Detect which cell encompasses the target text, then output its (x, y) center coordinate. 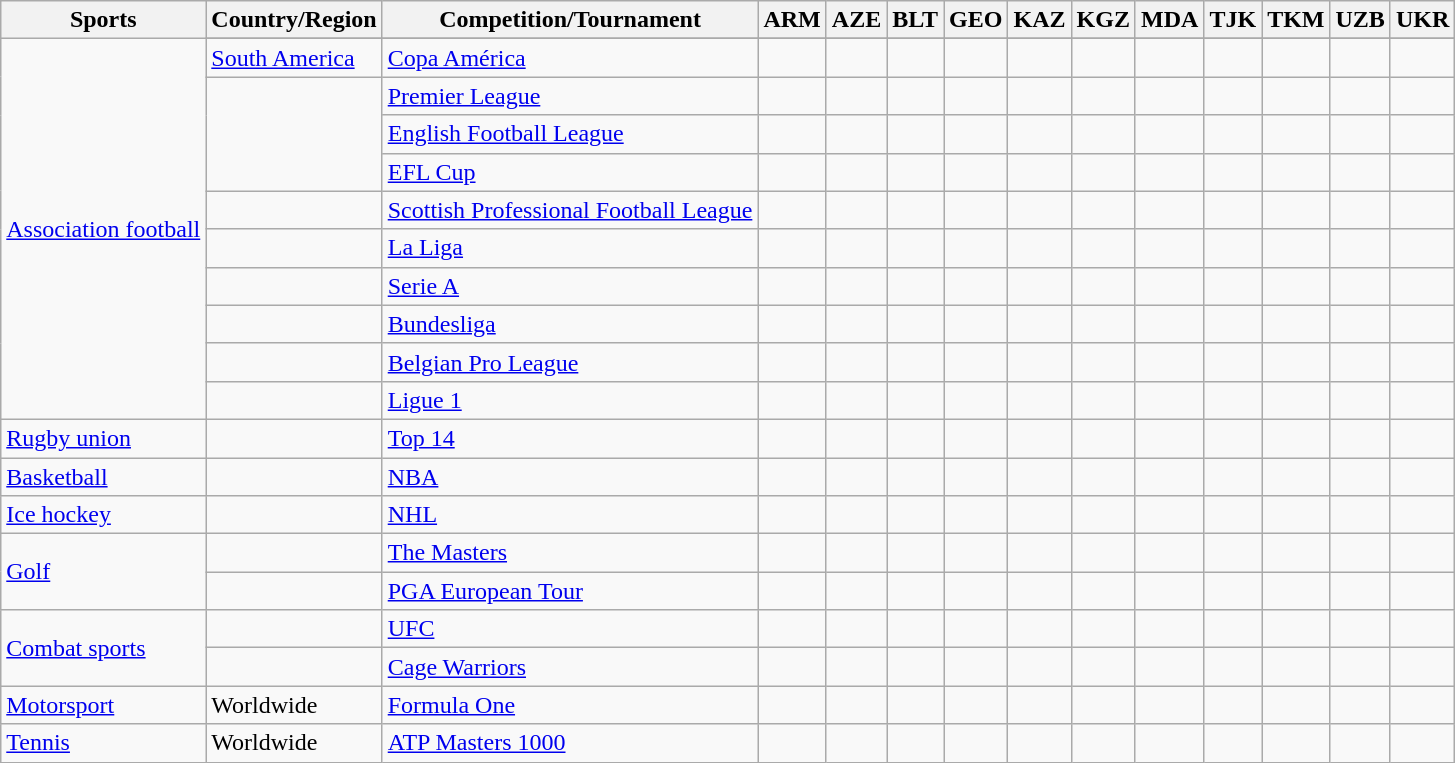
Golf (104, 572)
English Football League (570, 134)
NBA (570, 477)
KAZ (1040, 20)
EFL Cup (570, 172)
TKM (1296, 20)
MDA (1169, 20)
BLT (916, 20)
Competition/Tournament (570, 20)
South America (294, 58)
Serie A (570, 286)
Association football (104, 230)
PGA European Tour (570, 591)
UKR (1422, 20)
Tennis (104, 743)
UFC (570, 629)
Belgian Pro League (570, 362)
Formula One (570, 705)
Rugby union (104, 438)
ARM (792, 20)
Bundesliga (570, 324)
GEO (976, 20)
The Masters (570, 553)
Copa América (570, 58)
Ice hockey (104, 515)
Scottish Professional Football League (570, 210)
AZE (856, 20)
La Liga (570, 248)
KGZ (1103, 20)
Combat sports (104, 648)
Country/Region (294, 20)
UZB (1360, 20)
Premier League (570, 96)
NHL (570, 515)
Basketball (104, 477)
TJK (1233, 20)
ATP Masters 1000 (570, 743)
Motorsport (104, 705)
Sports (104, 20)
Ligue 1 (570, 400)
Cage Warriors (570, 667)
Top 14 (570, 438)
